From the cell containing the given text, extract its center point as [X, Y] coordinate. 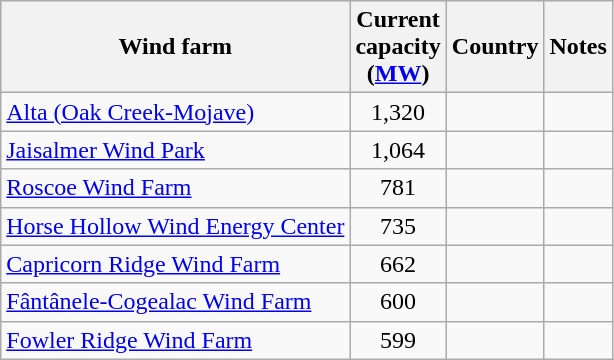
1,064 [398, 150]
Country [495, 47]
599 [398, 340]
Jaisalmer Wind Park [176, 150]
1,320 [398, 112]
Fântânele-Cogealac Wind Farm [176, 302]
Alta (Oak Creek-Mojave) [176, 112]
781 [398, 188]
600 [398, 302]
Horse Hollow Wind Energy Center [176, 226]
662 [398, 264]
Capricorn Ridge Wind Farm [176, 264]
Notes [578, 47]
Fowler Ridge Wind Farm [176, 340]
735 [398, 226]
Roscoe Wind Farm [176, 188]
Wind farm [176, 47]
Currentcapacity(MW) [398, 47]
